Return the (X, Y) coordinate for the center point of the cell that contains the specified text.  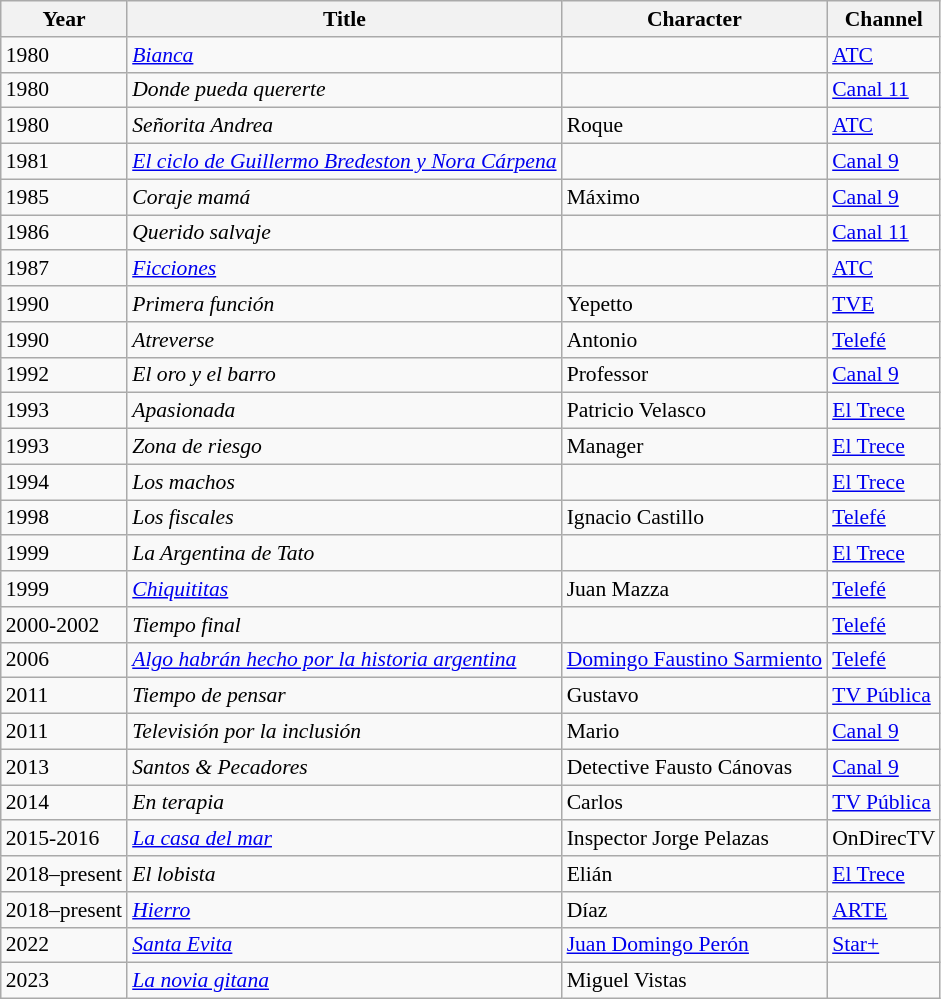
Professor (695, 375)
Primera función (344, 304)
Roque (695, 126)
Miguel Vistas (695, 981)
2022 (64, 945)
La Argentina de Tato (344, 554)
ARTE (884, 910)
Santa Evita (344, 945)
Algo habrán hecho por la historia argentina (344, 660)
Title (344, 19)
Díaz (695, 910)
Querido salvaje (344, 233)
Coraje mamá (344, 197)
Atreverse (344, 340)
1985 (64, 197)
La novia gitana (344, 981)
Ignacio Castillo (695, 518)
1998 (64, 518)
Máximo (695, 197)
Donde pueda quererte (344, 90)
Juan Domingo Perón (695, 945)
Bianca (344, 55)
Elián (695, 874)
Señorita Andrea (344, 126)
Antonio (695, 340)
Los machos (344, 482)
2015-2016 (64, 839)
2006 (64, 660)
TVE (884, 304)
Televisión por la inclusión (344, 732)
Carlos (695, 803)
Domingo Faustino Sarmiento (695, 660)
Gustavo (695, 696)
Hierro (344, 910)
Zona de riesgo (344, 447)
Star+ (884, 945)
Detective Fausto Cánovas (695, 767)
Ficciones (344, 269)
1987 (64, 269)
OnDirecTV (884, 839)
Inspector Jorge Pelazas (695, 839)
En terapia (344, 803)
Tiempo de pensar (344, 696)
Apasionada (344, 411)
Manager (695, 447)
Santos & Pecadores (344, 767)
1981 (64, 162)
El lobista (344, 874)
Juan Mazza (695, 589)
Tiempo final (344, 625)
Channel (884, 19)
1986 (64, 233)
El ciclo de Guillermo Bredeston y Nora Cárpena (344, 162)
2014 (64, 803)
1994 (64, 482)
Yepetto (695, 304)
2000-2002 (64, 625)
Chiquititas (344, 589)
Mario (695, 732)
Character (695, 19)
El oro y el barro (344, 375)
Los fiscales (344, 518)
Year (64, 19)
2023 (64, 981)
1992 (64, 375)
La casa del mar (344, 839)
Patricio Velasco (695, 411)
2013 (64, 767)
